Locate the cell with the specified text and output its [X, Y] center coordinate. 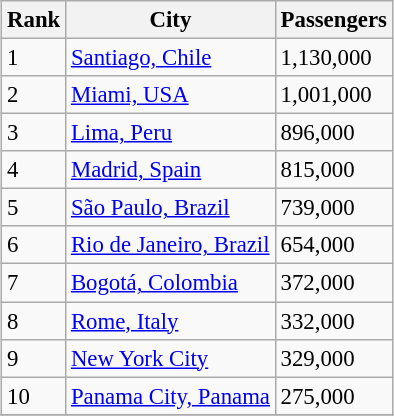
815,000 [334, 170]
5 [34, 208]
Rome, Italy [171, 321]
4 [34, 170]
Lima, Peru [171, 133]
2 [34, 95]
Bogotá, Colombia [171, 283]
9 [34, 358]
Madrid, Spain [171, 170]
372,000 [334, 283]
São Paulo, Brazil [171, 208]
10 [34, 396]
1 [34, 58]
8 [34, 321]
7 [34, 283]
Rank [34, 20]
275,000 [334, 396]
Miami, USA [171, 95]
Santiago, Chile [171, 58]
3 [34, 133]
329,000 [334, 358]
Passengers [334, 20]
Panama City, Panama [171, 396]
654,000 [334, 245]
New York City [171, 358]
1,001,000 [334, 95]
332,000 [334, 321]
City [171, 20]
1,130,000 [334, 58]
Rio de Janeiro, Brazil [171, 245]
896,000 [334, 133]
6 [34, 245]
739,000 [334, 208]
